Provide the [x, y] coordinate of the cell's center where the given text is located.  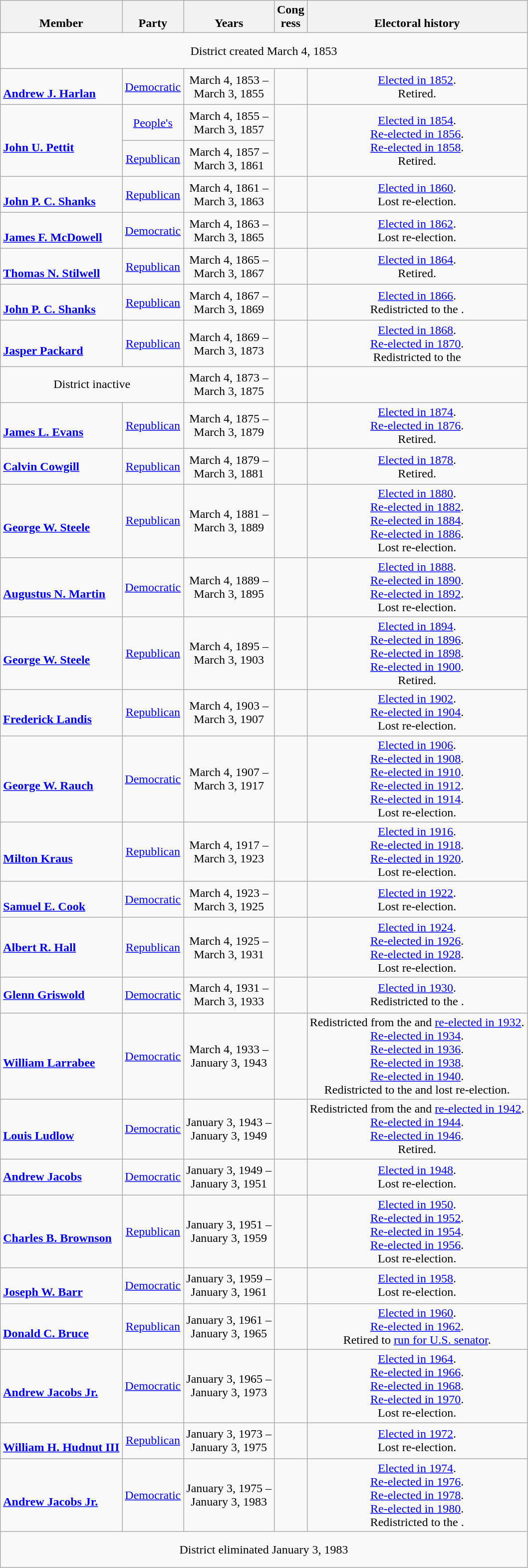
Redistricted from the and re-elected in 1942.Re-elected in 1944.Re-elected in 1946.Retired. [417, 1129]
Elected in 1948.Lost re-election. [417, 1176]
George W. Rauch [61, 779]
Elected in 1868.Re-elected in 1870.Redistricted to the [417, 344]
January 3, 1949 –January 3, 1951 [229, 1176]
January 3, 1961 –January 3, 1965 [229, 1327]
Milton Kraus [61, 852]
March 4, 1863 –March 3, 1865 [229, 231]
January 3, 1973 –January 3, 1975 [229, 1441]
March 4, 1931 –March 3, 1933 [229, 995]
James F. McDowell [61, 231]
Elected in 1864.Retired. [417, 267]
Donald C. Bruce [61, 1327]
Frederick Landis [61, 713]
January 3, 1965 –January 3, 1973 [229, 1386]
Elected in 1922.Lost re-election. [417, 899]
Elected in 1866.Redistricted to the . [417, 303]
Elected in 1860.Lost re-election. [417, 195]
March 4, 1873 –March 3, 1875 [229, 385]
January 3, 1959 –January 3, 1961 [229, 1286]
Albert R. Hall [61, 947]
Member [61, 17]
Elected in 1916.Re-elected in 1918.Re-elected in 1920.Lost re-election. [417, 852]
Elected in 1964.Re-elected in 1966.Re-elected in 1968.Re-elected in 1970.Lost re-election. [417, 1386]
James L. Evans [61, 425]
January 3, 1943 –January 3, 1949 [229, 1129]
Elected in 1880.Re-elected in 1882.Re-elected in 1884.Re-elected in 1886.Lost re-election. [417, 521]
Congress [290, 17]
John U. Pettit [61, 141]
Samuel E. Cook [61, 899]
Elected in 1878.Retired. [417, 466]
Party [153, 17]
March 4, 1855 –March 3, 1857 [229, 123]
Elected in 1960.Re-elected in 1962.Retired to run for U.S. senator. [417, 1327]
Elected in 1862.Lost re-election. [417, 231]
Elected in 1974.Re-elected in 1976.Re-elected in 1978.Re-elected in 1980.Redistricted to the . [417, 1495]
Augustus N. Martin [61, 587]
March 4, 1865 –March 3, 1867 [229, 267]
Andrew J. Harlan [61, 87]
Elected in 1958.Lost re-election. [417, 1286]
District eliminated January 3, 1983 [264, 1550]
Elected in 1852.Retired. [417, 87]
March 4, 1869 –March 3, 1873 [229, 344]
Elected in 1924.Re-elected in 1926.Re-elected in 1928.Lost re-election. [417, 947]
March 4, 1889 –March 3, 1895 [229, 587]
March 4, 1867 –March 3, 1869 [229, 303]
Electoral history [417, 17]
March 4, 1895 –March 3, 1903 [229, 653]
Elected in 1888.Re-elected in 1890.Re-elected in 1892.Lost re-election. [417, 587]
Thomas N. Stilwell [61, 267]
January 3, 1975 –January 3, 1983 [229, 1495]
March 4, 1853 –March 3, 1855 [229, 87]
March 4, 1903 –March 3, 1907 [229, 713]
March 4, 1879 –March 3, 1881 [229, 466]
March 4, 1881 –March 3, 1889 [229, 521]
Elected in 1972.Lost re-election. [417, 1441]
Louis Ludlow [61, 1129]
January 3, 1951 –January 3, 1959 [229, 1231]
March 4, 1907 –March 3, 1917 [229, 779]
Jasper Packard [61, 344]
Andrew Jacobs [61, 1176]
March 4, 1933 –January 3, 1943 [229, 1056]
People's [153, 123]
March 4, 1861 –March 3, 1863 [229, 195]
District created March 4, 1853 [264, 51]
Calvin Cowgill [61, 466]
March 4, 1857 –March 3, 1861 [229, 159]
Elected in 1894.Re-elected in 1896.Re-elected in 1898.Re-elected in 1900.Retired. [417, 653]
March 4, 1923 –March 3, 1925 [229, 899]
Elected in 1902.Re-elected in 1904.Lost re-election. [417, 713]
Joseph W. Barr [61, 1286]
Years [229, 17]
Elected in 1906.Re-elected in 1908.Re-elected in 1910.Re-elected in 1912.Re-elected in 1914.Lost re-election. [417, 779]
March 4, 1925 –March 3, 1931 [229, 947]
Elected in 1854.Re-elected in 1856.Re-elected in 1858.Retired. [417, 141]
March 4, 1875 –March 3, 1879 [229, 425]
District inactive [92, 385]
William H. Hudnut III [61, 1441]
Elected in 1930.Redistricted to the . [417, 995]
Glenn Griswold [61, 995]
March 4, 1917 –March 3, 1923 [229, 852]
Charles B. Brownson [61, 1231]
Elected in 1874.Re-elected in 1876.Retired. [417, 425]
Elected in 1950.Re-elected in 1952.Re-elected in 1954.Re-elected in 1956.Lost re-election. [417, 1231]
William Larrabee [61, 1056]
